Return [x, y] of the center of cell containing provided text 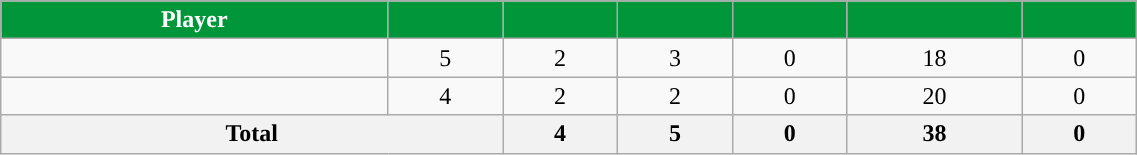
18 [934, 58]
Total [252, 134]
20 [934, 96]
Player [194, 20]
3 [674, 58]
38 [934, 134]
